Extract the [x, y] coordinate from the center of the cell holding the provided text.  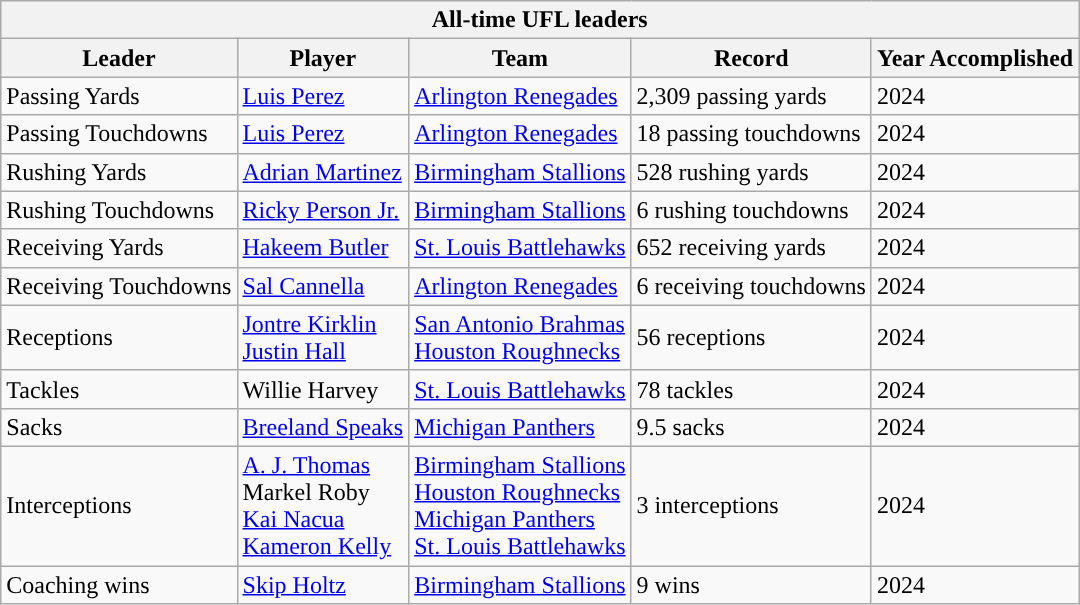
Sal Cannella [323, 286]
Ricky Person Jr. [323, 210]
Interceptions [119, 506]
Receiving Yards [119, 248]
Year Accomplished [974, 58]
Rushing Touchdowns [119, 210]
Passing Yards [119, 96]
56 receptions [751, 338]
Receiving Touchdowns [119, 286]
Skip Holtz [323, 585]
Record [751, 58]
Hakeem Butler [323, 248]
Willie Harvey [323, 389]
3 interceptions [751, 506]
Player [323, 58]
Adrian Martinez [323, 172]
All-time UFL leaders [540, 20]
Leader [119, 58]
528 rushing yards [751, 172]
Birmingham StallionsHouston RoughnecksMichigan PanthersSt. Louis Battlehawks [520, 506]
Coaching wins [119, 585]
652 receiving yards [751, 248]
San Antonio BrahmasHouston Roughnecks [520, 338]
6 receiving touchdowns [751, 286]
18 passing touchdowns [751, 134]
Rushing Yards [119, 172]
Breeland Speaks [323, 427]
Jontre KirklinJustin Hall [323, 338]
Sacks [119, 427]
Team [520, 58]
Receptions [119, 338]
Passing Touchdowns [119, 134]
78 tackles [751, 389]
9 wins [751, 585]
6 rushing touchdowns [751, 210]
9.5 sacks [751, 427]
A. J. ThomasMarkel RobyKai NacuaKameron Kelly [323, 506]
2,309 passing yards [751, 96]
Michigan Panthers [520, 427]
Tackles [119, 389]
